For the text-containing cell, return its midpoint in (X, Y) coordinate format. 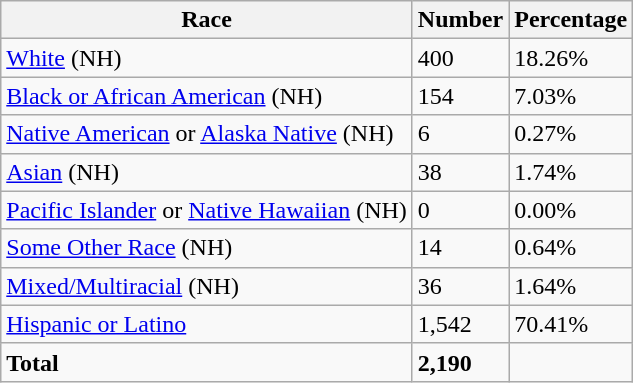
Pacific Islander or Native Hawaiian (NH) (207, 210)
400 (460, 58)
Total (207, 362)
Some Other Race (NH) (207, 248)
38 (460, 172)
6 (460, 134)
0.00% (571, 210)
Number (460, 20)
18.26% (571, 58)
7.03% (571, 96)
Percentage (571, 20)
Native American or Alaska Native (NH) (207, 134)
14 (460, 248)
36 (460, 286)
Black or African American (NH) (207, 96)
154 (460, 96)
1.64% (571, 286)
Race (207, 20)
0.64% (571, 248)
70.41% (571, 324)
2,190 (460, 362)
Mixed/Multiracial (NH) (207, 286)
0 (460, 210)
1.74% (571, 172)
Asian (NH) (207, 172)
0.27% (571, 134)
White (NH) (207, 58)
1,542 (460, 324)
Hispanic or Latino (207, 324)
